Provide the (x, y) coordinate of the cell's center where the given text is located.  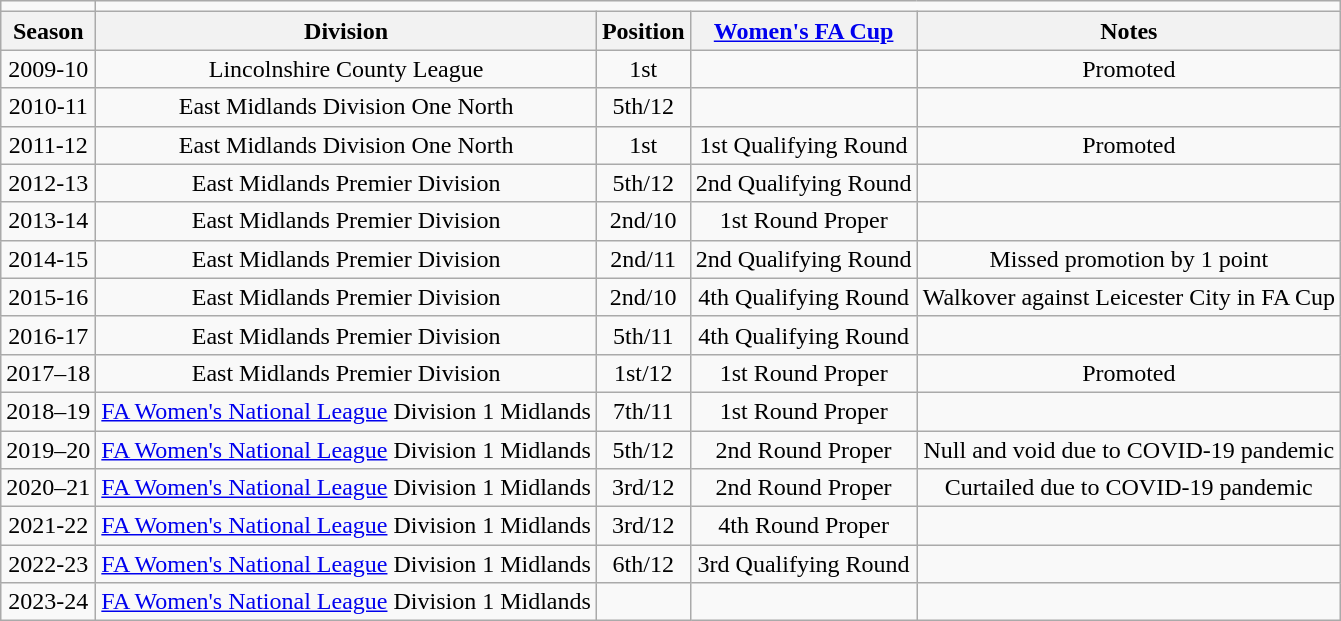
2015-16 (48, 297)
2022-23 (48, 564)
2017–18 (48, 373)
2023-24 (48, 602)
2021-22 (48, 526)
2018–19 (48, 411)
4th Round Proper (804, 526)
Season (48, 31)
Position (643, 31)
2011-12 (48, 145)
1st Qualifying Round (804, 145)
Lincolnshire County League (346, 69)
2016-17 (48, 335)
Curtailed due to COVID-19 pandemic (1128, 488)
2020–21 (48, 488)
2013-14 (48, 221)
3rd Qualifying Round (804, 564)
2012-13 (48, 183)
7th/11 (643, 411)
1st/12 (643, 373)
Missed promotion by 1 point (1128, 259)
2019–20 (48, 449)
2014-15 (48, 259)
2nd/11 (643, 259)
Division (346, 31)
Women's FA Cup (804, 31)
Null and void due to COVID-19 pandemic (1128, 449)
2009-10 (48, 69)
2010-11 (48, 107)
5th/11 (643, 335)
Notes (1128, 31)
Walkover against Leicester City in FA Cup (1128, 297)
6th/12 (643, 564)
